Return (x, y) of the center of cell containing provided text 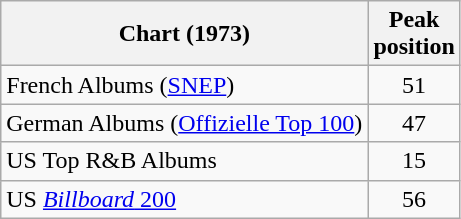
56 (414, 199)
15 (414, 161)
Peak position (414, 34)
US Billboard 200 (184, 199)
German Albums (Offizielle Top 100) (184, 123)
French Albums (SNEP) (184, 85)
47 (414, 123)
US Top R&B Albums (184, 161)
51 (414, 85)
Chart (1973) (184, 34)
